Scan for the cell matching the given text and deliver its (X, Y) coordinate at center. 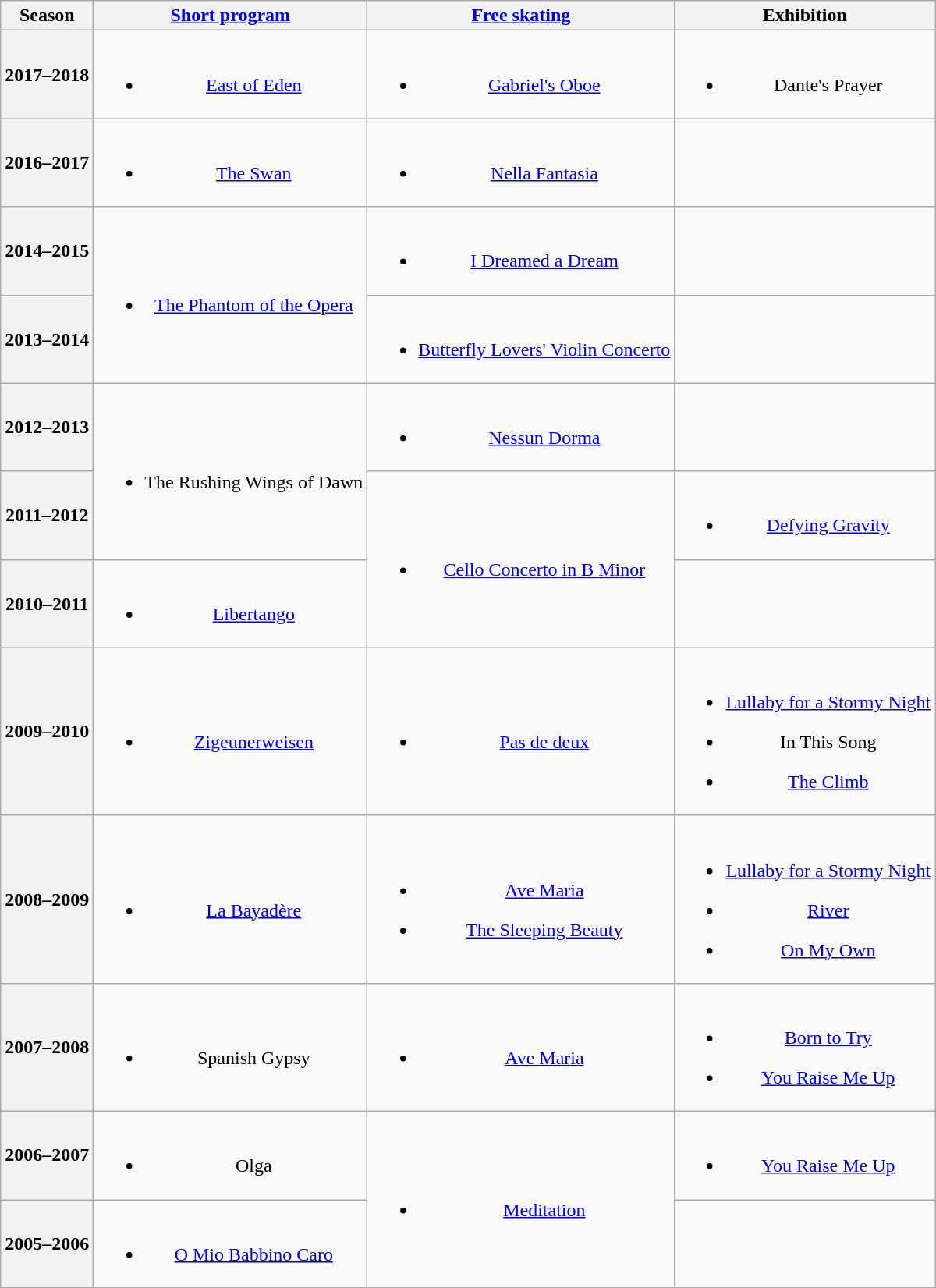
2010–2011 (47, 604)
2014–2015 (47, 251)
2008–2009 (47, 899)
Short program (231, 16)
2017–2018 (47, 75)
Dante's Prayer (805, 75)
Butterfly Lovers' Violin Concerto (521, 339)
Nella Fantasia (521, 162)
Pas de deux (521, 732)
2006–2007 (47, 1155)
Born to Try You Raise Me Up (805, 1047)
Meditation (521, 1199)
2005–2006 (47, 1244)
O Mio Babbino Caro (231, 1244)
Defying Gravity (805, 515)
Lullaby for a Stormy Night In This Song The Climb (805, 732)
2012–2013 (47, 428)
Olga (231, 1155)
Lullaby for a Stormy Night River On My Own (805, 899)
Exhibition (805, 16)
2011–2012 (47, 515)
Libertango (231, 604)
Season (47, 16)
Gabriel's Oboe (521, 75)
Cello Concerto in B Minor (521, 559)
The Rushing Wings of Dawn (231, 471)
Ave Maria (521, 1047)
Spanish Gypsy (231, 1047)
I Dreamed a Dream (521, 251)
2009–2010 (47, 732)
You Raise Me Up (805, 1155)
The Phantom of the Opera (231, 295)
The Swan (231, 162)
East of Eden (231, 75)
2007–2008 (47, 1047)
2016–2017 (47, 162)
La Bayadère (231, 899)
Free skating (521, 16)
2013–2014 (47, 339)
Ave Maria The Sleeping Beauty (521, 899)
Zigeunerweisen (231, 732)
Nessun Dorma (521, 428)
